Determine the [x, y] coordinate at the center of the cell enclosing the given text.  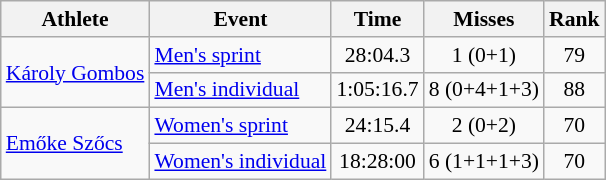
Women's individual [240, 162]
Misses [484, 19]
88 [574, 90]
Women's sprint [240, 126]
18:28:00 [377, 162]
1:05:16.7 [377, 90]
79 [574, 55]
Rank [574, 19]
Károly Gombos [76, 72]
Emőke Szőcs [76, 144]
Time [377, 19]
6 (1+1+1+3) [484, 162]
Men's individual [240, 90]
2 (0+2) [484, 126]
1 (0+1) [484, 55]
Event [240, 19]
24:15.4 [377, 126]
8 (0+4+1+3) [484, 90]
28:04.3 [377, 55]
Athlete [76, 19]
Men's sprint [240, 55]
